Return the (x, y) coordinate for the center point of the cell that contains the specified text.  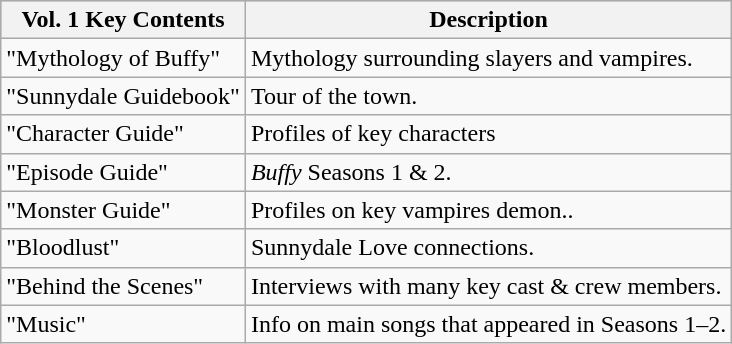
Vol. 1 Key Contents (124, 20)
"Bloodlust" (124, 248)
Profiles of key characters (488, 134)
Profiles on key vampires demon.. (488, 210)
Tour of the town. (488, 96)
"Sunnydale Guidebook" (124, 96)
Description (488, 20)
"Episode Guide" (124, 172)
Sunnydale Love connections. (488, 248)
Buffy Seasons 1 & 2. (488, 172)
"Mythology of Buffy" (124, 58)
Interviews with many key cast & crew members. (488, 286)
Mythology surrounding slayers and vampires. (488, 58)
"Monster Guide" (124, 210)
"Character Guide" (124, 134)
Info on main songs that appeared in Seasons 1–2. (488, 324)
"Music" (124, 324)
"Behind the Scenes" (124, 286)
